Determine the [X, Y] coordinate at the center of the cell enclosing the given text.  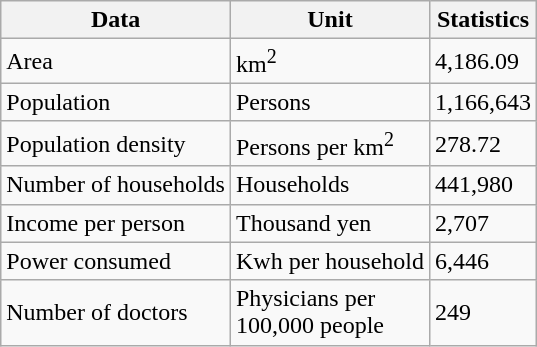
Households [330, 185]
Income per person [116, 223]
km2 [330, 62]
6,446 [482, 261]
Kwh per household [330, 261]
249 [482, 312]
1,166,643 [482, 102]
Persons per km2 [330, 144]
Thousand yen [330, 223]
Number of households [116, 185]
Data [116, 20]
Power consumed [116, 261]
Statistics [482, 20]
Unit [330, 20]
4,186.09 [482, 62]
Population density [116, 144]
Number of doctors [116, 312]
Population [116, 102]
2,707 [482, 223]
Physicians per100,000 people [330, 312]
441,980 [482, 185]
278.72 [482, 144]
Area [116, 62]
Persons [330, 102]
